Extract the [x, y] coordinate from the center of the cell holding the provided text.  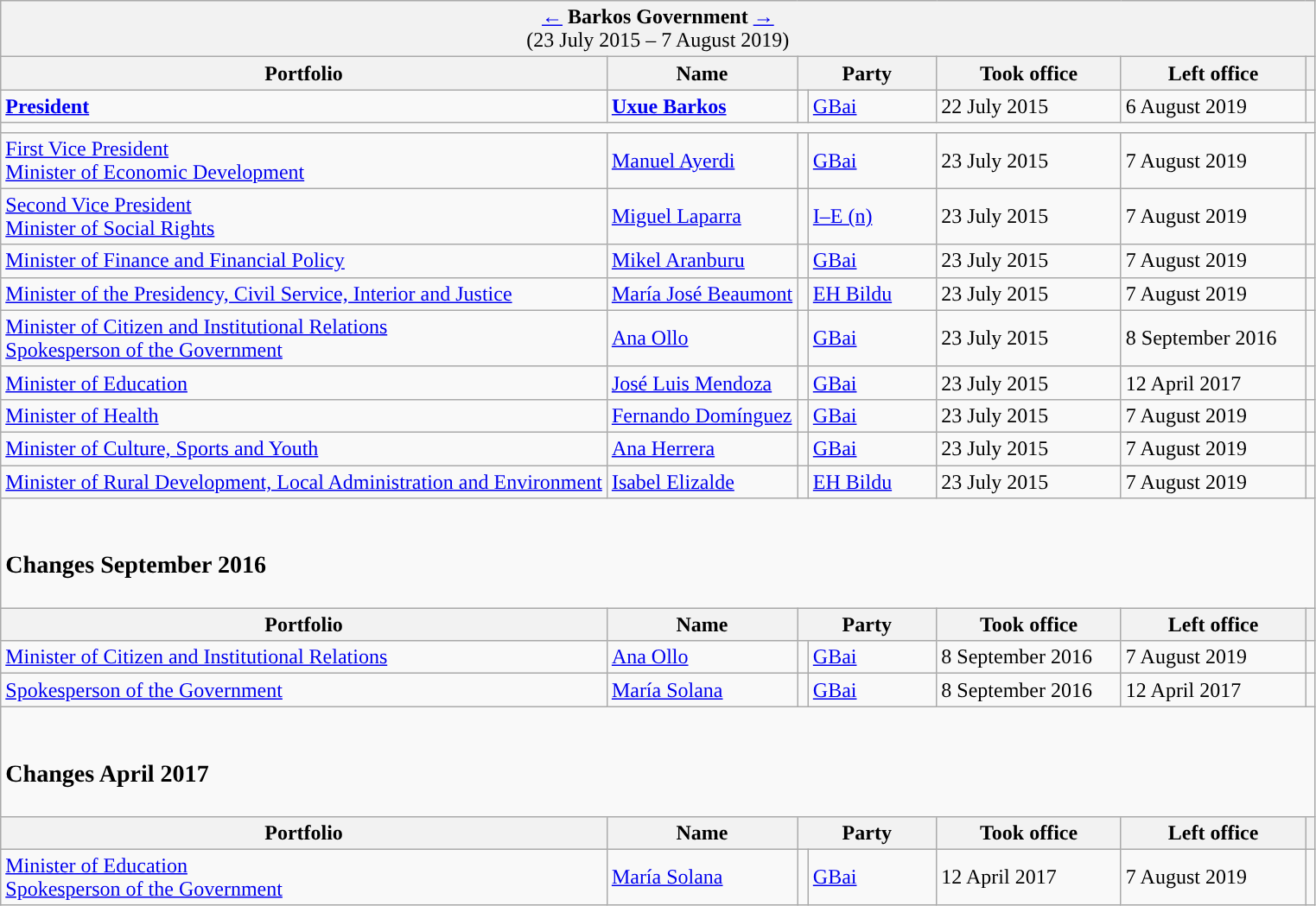
President [304, 106]
22 July 2015 [1029, 106]
Minister of Rural Development, Local Administration and Environment [304, 481]
Miguel Laparra [702, 216]
José Luis Mendoza [702, 383]
Uxue Barkos [702, 106]
Minister of the Presidency, Civil Service, Interior and Justice [304, 294]
Spokesperson of the Government [304, 690]
First Vice PresidentMinister of Economic Development [304, 161]
Mikel Aranburu [702, 261]
Ana Herrera [702, 448]
← Barkos Government →(23 July 2015 – 7 August 2019) [658, 29]
Minister of Citizen and Institutional RelationsSpokesperson of the Government [304, 339]
6 August 2019 [1213, 106]
I–E (n) [872, 216]
Fernando Domínguez [702, 415]
Minister of Culture, Sports and Youth [304, 448]
Changes September 2016 [658, 553]
Minister of Education [304, 383]
María José Beaumont [702, 294]
Minister of Health [304, 415]
Minister of Citizen and Institutional Relations [304, 657]
Manuel Ayerdi [702, 161]
Second Vice PresidentMinister of Social Rights [304, 216]
Changes April 2017 [658, 762]
Minister of EducationSpokesperson of the Government [304, 877]
Isabel Elizalde [702, 481]
Minister of Finance and Financial Policy [304, 261]
